Determine the (x, y) coordinate at the center of the cell enclosing the given text.  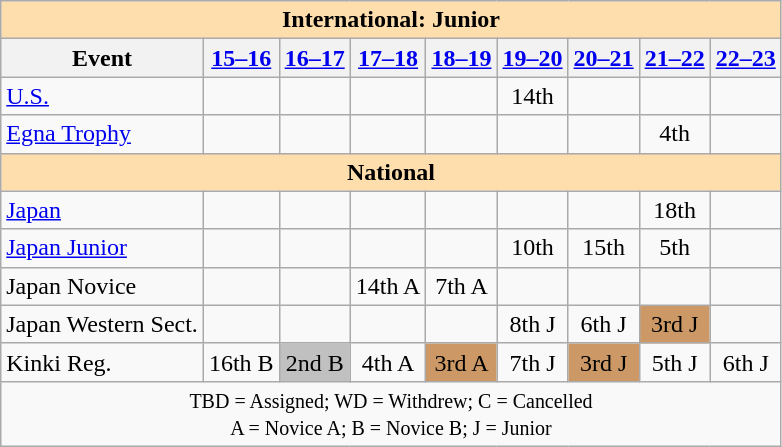
Event (102, 58)
Japan Junior (102, 248)
3rd A (462, 362)
5th J (674, 362)
8th J (532, 324)
14th (532, 96)
Japan Novice (102, 286)
Japan Western Sect. (102, 324)
Japan (102, 210)
17–18 (388, 58)
National (392, 172)
14th A (388, 286)
Kinki Reg. (102, 362)
15th (604, 248)
21–22 (674, 58)
16–17 (314, 58)
7th A (462, 286)
4th (674, 134)
22–23 (746, 58)
18–19 (462, 58)
4th A (388, 362)
5th (674, 248)
18th (674, 210)
2nd B (314, 362)
International: Junior (392, 20)
TBD = Assigned; WD = Withdrew; C = Cancelled A = Novice A; B = Novice B; J = Junior (392, 414)
16th B (241, 362)
7th J (532, 362)
20–21 (604, 58)
U.S. (102, 96)
10th (532, 248)
Egna Trophy (102, 134)
19–20 (532, 58)
15–16 (241, 58)
